Return [X, Y] of the center of cell containing provided text 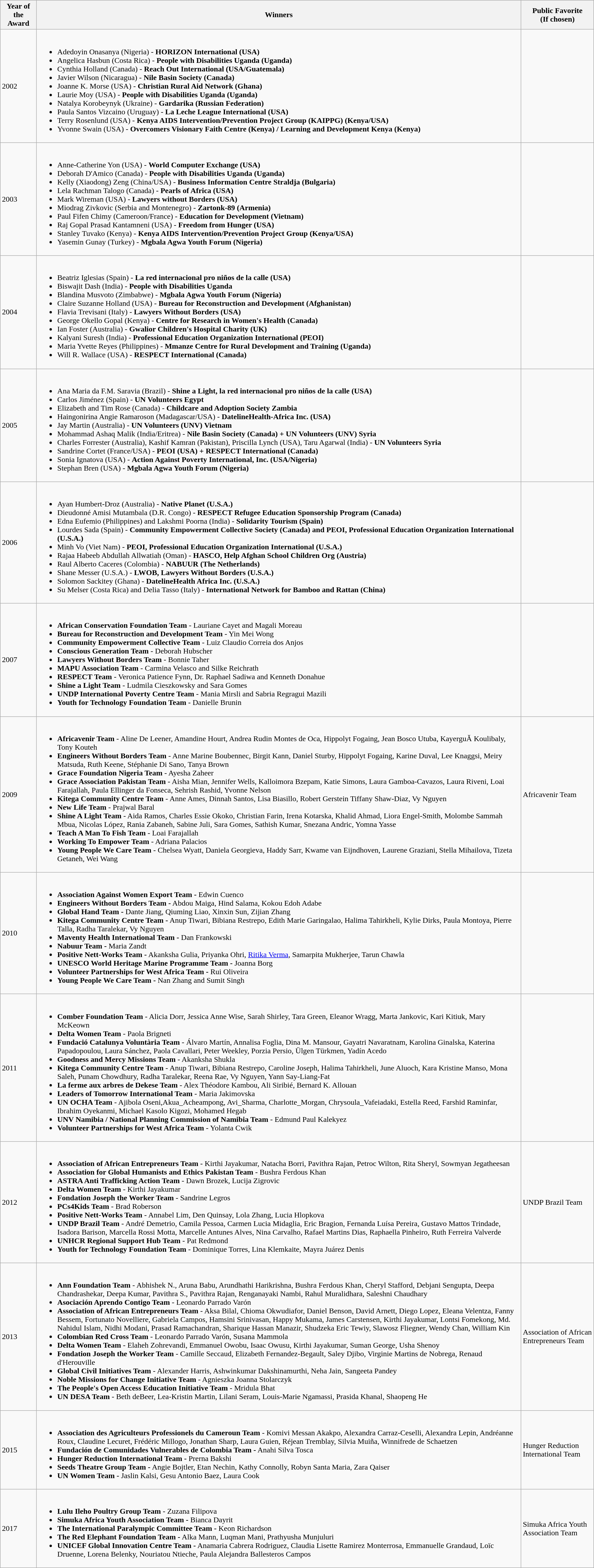
2011 [18, 1068]
Public Favorite(If chosen) [557, 15]
Hunger Reduction International Team [557, 1450]
Association of African Entrepreneurs Team [557, 1337]
Winners [279, 15]
2006 [18, 542]
2003 [18, 199]
Year of the Award [18, 15]
2002 [18, 86]
2005 [18, 425]
2017 [18, 1529]
2010 [18, 933]
UNDP Brazil Team [557, 1202]
2009 [18, 794]
2007 [18, 660]
2012 [18, 1202]
2004 [18, 312]
Simuka Africa Youth Association Team [557, 1529]
Africavenir Team [557, 794]
2015 [18, 1450]
2013 [18, 1337]
